Output the (X, Y) coordinate of the center of the cell containing the given text.  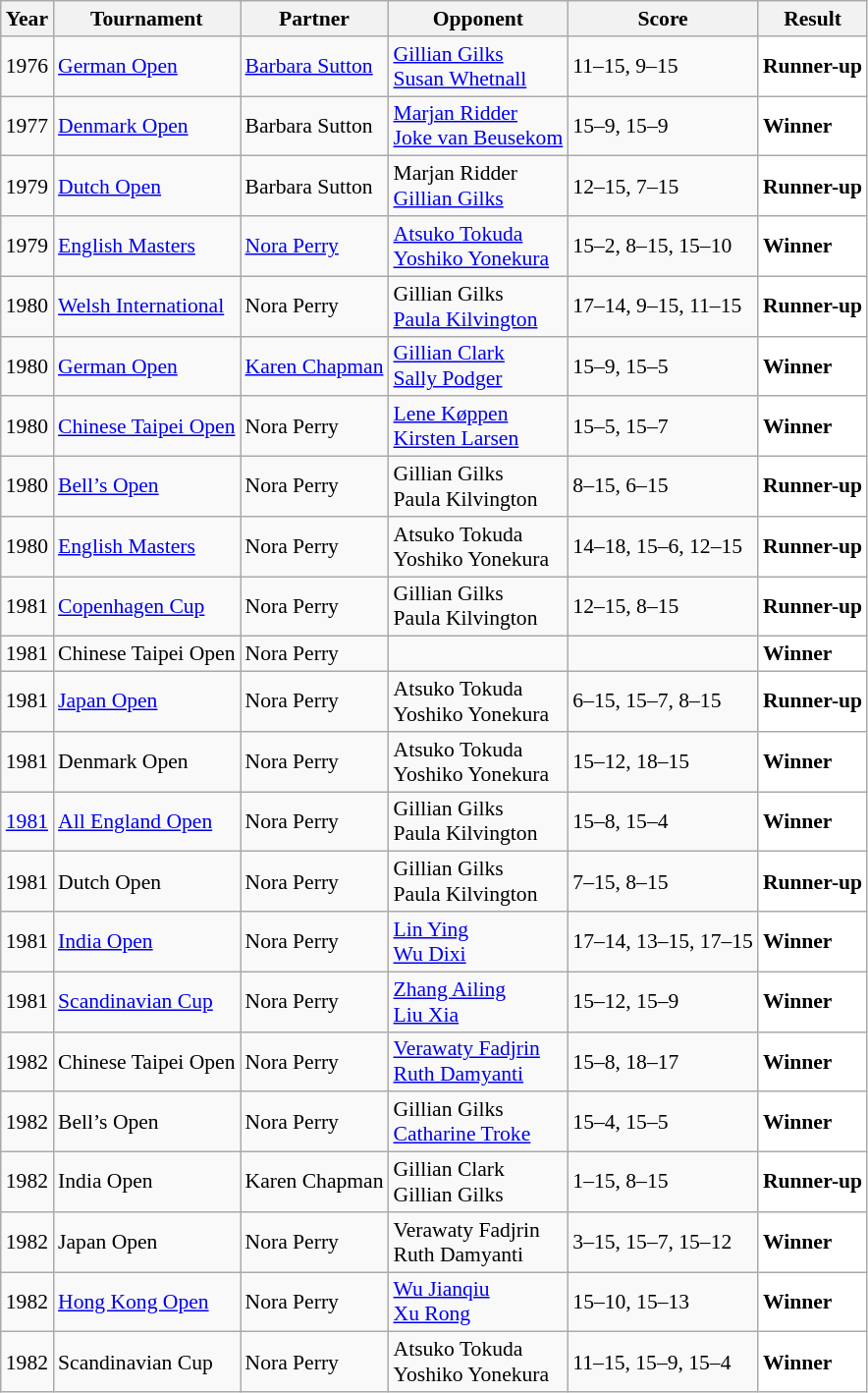
Wu Jianqiu Xu Rong (477, 1303)
Score (663, 19)
All England Open (146, 821)
15–4, 15–5 (663, 1122)
15–2, 8–15, 15–10 (663, 246)
Gillian Gilks Catharine Troke (477, 1122)
15–12, 18–15 (663, 762)
15–12, 15–9 (663, 1002)
Opponent (477, 19)
1977 (27, 126)
12–15, 7–15 (663, 187)
15–10, 15–13 (663, 1303)
Partner (314, 19)
15–9, 15–9 (663, 126)
Result (813, 19)
Lene Køppen Kirsten Larsen (477, 426)
Gillian Clark Sally Podger (477, 365)
Zhang Ailing Liu Xia (477, 1002)
3–15, 15–7, 15–12 (663, 1242)
15–5, 15–7 (663, 426)
Gillian Clark Gillian Gilks (477, 1183)
Year (27, 19)
7–15, 8–15 (663, 882)
Copenhagen Cup (146, 607)
11–15, 15–9, 15–4 (663, 1362)
Tournament (146, 19)
17–14, 13–15, 17–15 (663, 941)
Hong Kong Open (146, 1303)
15–9, 15–5 (663, 365)
Gillian Gilks Susan Whetnall (477, 67)
15–8, 15–4 (663, 821)
Marjan Ridder Gillian Gilks (477, 187)
14–18, 15–6, 12–15 (663, 546)
17–14, 9–15, 11–15 (663, 306)
8–15, 6–15 (663, 487)
1976 (27, 67)
Welsh International (146, 306)
15–8, 18–17 (663, 1061)
Marjan Ridder Joke van Beusekom (477, 126)
11–15, 9–15 (663, 67)
6–15, 15–7, 8–15 (663, 701)
1–15, 8–15 (663, 1183)
12–15, 8–15 (663, 607)
Lin Ying Wu Dixi (477, 941)
